Identify which cell holds the provided text, then report its [X, Y] central coordinate. 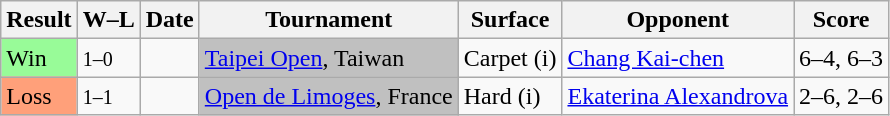
2–6, 2–6 [842, 96]
Win [39, 58]
Taipei Open, Taiwan [328, 58]
Hard (i) [510, 96]
W–L [108, 20]
Carpet (i) [510, 58]
Chang Kai-chen [678, 58]
Result [39, 20]
1–1 [108, 96]
Opponent [678, 20]
Open de Limoges, France [328, 96]
Date [170, 20]
Score [842, 20]
Tournament [328, 20]
Loss [39, 96]
Ekaterina Alexandrova [678, 96]
1–0 [108, 58]
6–4, 6–3 [842, 58]
Surface [510, 20]
